Detect which cell encompasses the target text, then output its [X, Y] center coordinate. 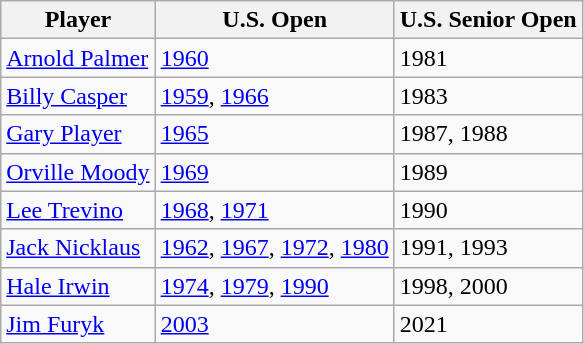
Billy Casper [78, 96]
1959, 1966 [274, 96]
1960 [274, 58]
1962, 1967, 1972, 1980 [274, 248]
Jim Furyk [78, 324]
1990 [488, 210]
Player [78, 20]
2003 [274, 324]
2021 [488, 324]
Gary Player [78, 134]
Orville Moody [78, 172]
1965 [274, 134]
Jack Nicklaus [78, 248]
U.S. Open [274, 20]
1968, 1971 [274, 210]
Hale Irwin [78, 286]
1991, 1993 [488, 248]
1989 [488, 172]
1974, 1979, 1990 [274, 286]
1998, 2000 [488, 286]
1983 [488, 96]
1969 [274, 172]
U.S. Senior Open [488, 20]
Arnold Palmer [78, 58]
1987, 1988 [488, 134]
1981 [488, 58]
Lee Trevino [78, 210]
